Return [X, Y] of the center of cell containing provided text 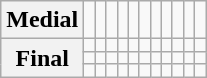
Medial [42, 20]
Final [42, 58]
